Return (X, Y) of the center of cell containing provided text 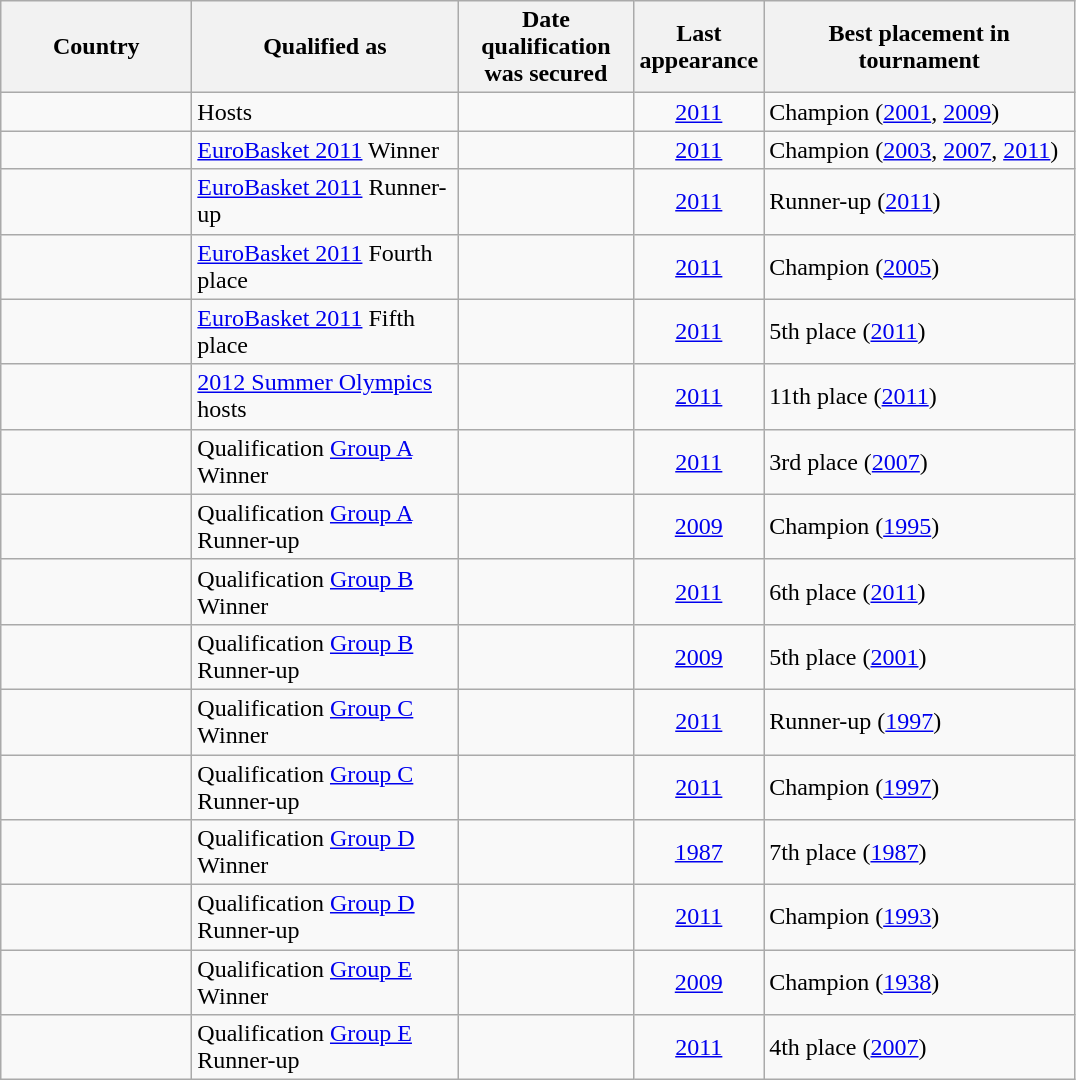
EuroBasket 2011 Runner-up (325, 202)
4th place (2007) (920, 1048)
Runner-up (1997) (920, 722)
Champion (1993) (920, 918)
Country (96, 47)
5th place (2001) (920, 656)
Runner-up (2011) (920, 202)
Champion (1995) (920, 526)
Qualification Group A Winner (325, 462)
EuroBasket 2011 Winner (325, 150)
3rd place (2007) (920, 462)
11th place (2011) (920, 396)
Best placement in tournament (920, 47)
1987 (699, 852)
Qualification Group B Winner (325, 592)
Champion (1997) (920, 786)
7th place (1987) (920, 852)
Qualification Group C Runner-up (325, 786)
2012 Summer Olympics hosts (325, 396)
Champion (2001, 2009) (920, 112)
Champion (2005) (920, 266)
Champion (1938) (920, 982)
6th place (2011) (920, 592)
EuroBasket 2011 Fourth place (325, 266)
Qualification Group A Runner-up (325, 526)
Qualification Group E Winner (325, 982)
Qualification Group B Runner-up (325, 656)
Last appearance (699, 47)
Qualification Group D Runner-up (325, 918)
Hosts (325, 112)
Qualified as (325, 47)
Qualification Group C Winner (325, 722)
5th place (2011) (920, 332)
Champion (2003, 2007, 2011) (920, 150)
Date qualification was secured (546, 47)
Qualification Group D Winner (325, 852)
EuroBasket 2011 Fifth place (325, 332)
Qualification Group E Runner-up (325, 1048)
